Search for the cell housing the specified text and yield its (x, y) center coordinate. 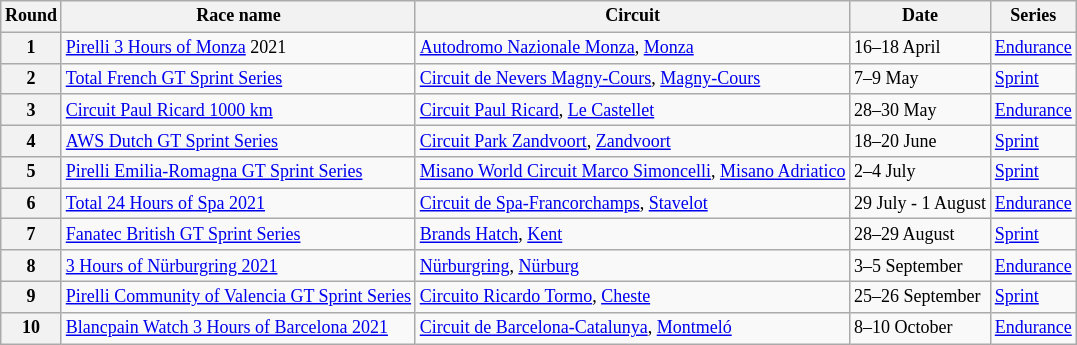
9 (32, 296)
Circuit Park Zandvoort, Zandvoort (632, 140)
Pirelli Emilia-Romagna GT Sprint Series (238, 172)
Nürburgring, Nürburg (632, 266)
7–9 May (920, 78)
25–26 September (920, 296)
Circuito Ricardo Tormo, Cheste (632, 296)
3–5 September (920, 266)
3 Hours of Nürburgring 2021 (238, 266)
Circuit (632, 16)
28–29 August (920, 234)
8–10 October (920, 328)
Brands Hatch, Kent (632, 234)
Series (1033, 16)
Pirelli Community of Valencia GT Sprint Series (238, 296)
Race name (238, 16)
2–4 July (920, 172)
Misano World Circuit Marco Simoncelli, Misano Adriatico (632, 172)
6 (32, 204)
10 (32, 328)
18–20 June (920, 140)
16–18 April (920, 48)
Date (920, 16)
4 (32, 140)
Circuit de Barcelona-Catalunya, Montmeló (632, 328)
7 (32, 234)
8 (32, 266)
Circuit Paul Ricard 1000 km (238, 110)
Blancpain Watch 3 Hours of Barcelona 2021 (238, 328)
28–30 May (920, 110)
5 (32, 172)
Round (32, 16)
29 July - 1 August (920, 204)
Pirelli 3 Hours of Monza 2021 (238, 48)
1 (32, 48)
Circuit de Nevers Magny-Cours, Magny-Cours (632, 78)
Total 24 Hours of Spa 2021 (238, 204)
Autodromo Nazionale Monza, Monza (632, 48)
Total French GT Sprint Series (238, 78)
2 (32, 78)
3 (32, 110)
Fanatec British GT Sprint Series (238, 234)
Circuit Paul Ricard, Le Castellet (632, 110)
AWS Dutch GT Sprint Series (238, 140)
Circuit de Spa-Francorchamps, Stavelot (632, 204)
